For the text-containing cell, return its midpoint in [x, y] coordinate format. 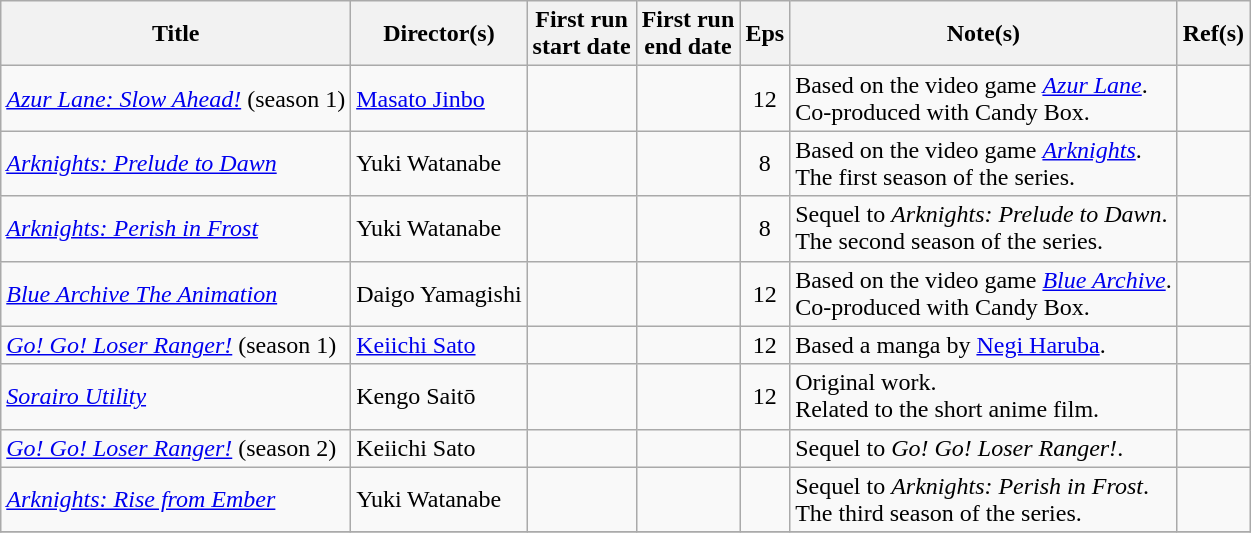
First runstart date [582, 34]
Arknights: Rise from Ember [176, 500]
Kengo Saitō [439, 396]
Daigo Yamagishi [439, 294]
Go! Go! Loser Ranger! (season 1) [176, 345]
Based on the video game Blue Archive.Co-produced with Candy Box. [984, 294]
Based on the video game Arknights.The first season of the series. [984, 164]
Based a manga by Negi Haruba. [984, 345]
Note(s) [984, 34]
Azur Lane: Slow Ahead! (season 1) [176, 98]
Based on the video game Azur Lane.Co-produced with Candy Box. [984, 98]
Masato Jinbo [439, 98]
Sequel to Arknights: Perish in Frost.The third season of the series. [984, 500]
Title [176, 34]
Original work.Related to the short anime film. [984, 396]
Sequel to Go! Go! Loser Ranger!. [984, 448]
Blue Archive The Animation [176, 294]
Sequel to Arknights: Prelude to Dawn.The second season of the series. [984, 228]
Go! Go! Loser Ranger! (season 2) [176, 448]
Arknights: Prelude to Dawn [176, 164]
Ref(s) [1213, 34]
First runend date [688, 34]
Eps [765, 34]
Director(s) [439, 34]
Arknights: Perish in Frost [176, 228]
Sorairo Utility [176, 396]
